Output the [x, y] coordinate of the center of the cell containing the given text.  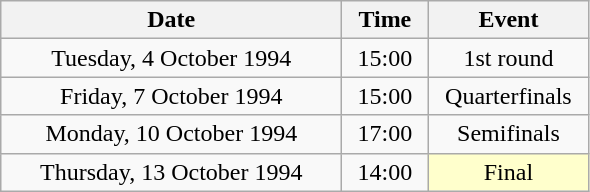
14:00 [385, 172]
17:00 [385, 134]
Thursday, 13 October 1994 [172, 172]
Date [172, 20]
Time [385, 20]
Tuesday, 4 October 1994 [172, 58]
Final [508, 172]
Monday, 10 October 1994 [172, 134]
Event [508, 20]
Quarterfinals [508, 96]
Semifinals [508, 134]
1st round [508, 58]
Friday, 7 October 1994 [172, 96]
